Scan for the cell matching the given text and deliver its [X, Y] coordinate at center. 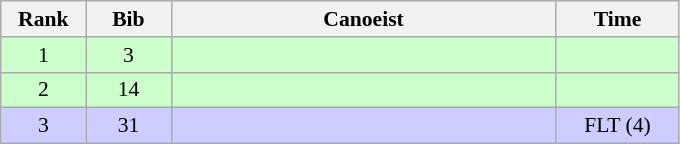
1 [44, 55]
2 [44, 90]
Rank [44, 19]
Canoeist [364, 19]
31 [128, 126]
Bib [128, 19]
Time [618, 19]
FLT (4) [618, 126]
14 [128, 90]
